Return the (X, Y) coordinate for the center point of the cell that contains the specified text.  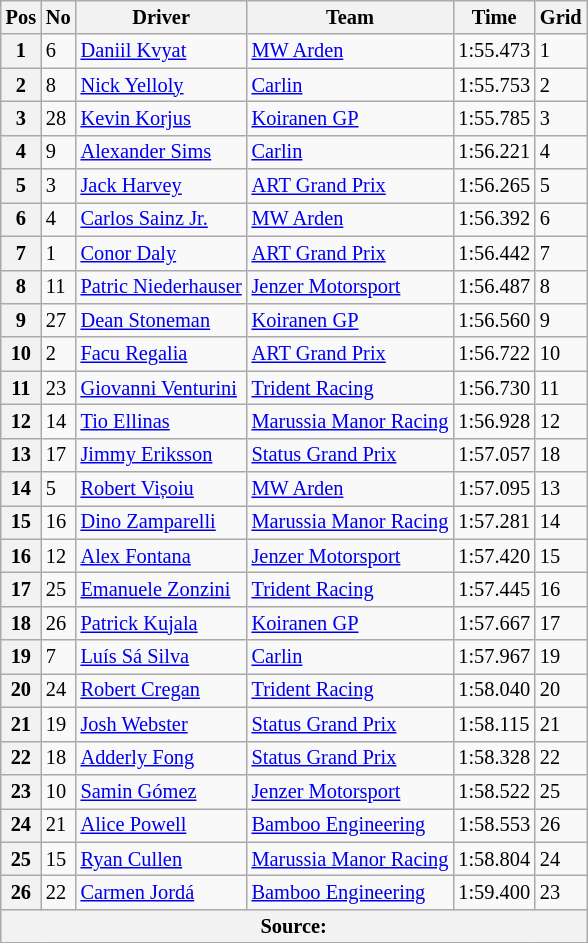
Giovanni Venturini (162, 388)
1:56.722 (494, 354)
Samin Gómez (162, 791)
1:58.804 (494, 859)
1:56.221 (494, 152)
1:57.281 (494, 522)
Josh Webster (162, 724)
1:58.553 (494, 825)
1:56.487 (494, 287)
1:55.785 (494, 118)
1:56.442 (494, 253)
Jack Harvey (162, 186)
1:56.730 (494, 388)
Dean Stoneman (162, 320)
1:56.392 (494, 219)
Alex Fontana (162, 556)
Dino Zamparelli (162, 522)
Pos (21, 17)
1:56.265 (494, 186)
Adderly Fong (162, 758)
Carlos Sainz Jr. (162, 219)
1:59.400 (494, 892)
Source: (294, 926)
Daniil Kvyat (162, 51)
Jimmy Eriksson (162, 455)
Team (350, 17)
1:57.445 (494, 589)
Nick Yelloly (162, 85)
Ryan Cullen (162, 859)
Patric Niederhauser (162, 287)
1:58.115 (494, 724)
Robert Vișoiu (162, 489)
Robert Cregan (162, 690)
1:58.328 (494, 758)
Kevin Korjus (162, 118)
1:58.040 (494, 690)
Luís Sá Silva (162, 657)
1:55.753 (494, 85)
1:56.928 (494, 421)
1:57.967 (494, 657)
1:58.522 (494, 791)
Carmen Jordá (162, 892)
Time (494, 17)
1:56.560 (494, 320)
Facu Regalia (162, 354)
Conor Daly (162, 253)
28 (58, 118)
No (58, 17)
Alexander Sims (162, 152)
1:57.057 (494, 455)
Alice Powell (162, 825)
1:55.473 (494, 51)
1:57.420 (494, 556)
Emanuele Zonzini (162, 589)
Driver (162, 17)
27 (58, 320)
Grid (561, 17)
1:57.667 (494, 623)
Patrick Kujala (162, 623)
1:57.095 (494, 489)
Tio Ellinas (162, 421)
